Extract the [X, Y] coordinate from the center of the cell holding the provided text.  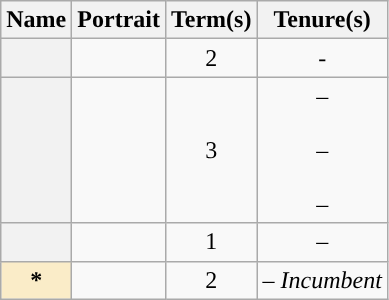
– Incumbent [322, 280]
3 [211, 150]
– [322, 242]
Portrait [119, 20]
Tenure(s) [322, 20]
Name [36, 20]
Term(s) [211, 20]
– – – [322, 150]
* [36, 280]
- [322, 58]
1 [211, 242]
